Pinpoint the cell where the given text exists, returning its [X, Y] midpoint coordinate. 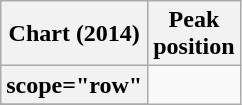
Peakposition [194, 34]
Chart (2014) [74, 34]
scope="row" [74, 85]
